Detect which cell encompasses the target text, then output its [x, y] center coordinate. 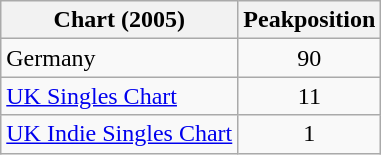
UK Indie Singles Chart [120, 134]
Chart (2005) [120, 20]
1 [310, 134]
11 [310, 96]
Germany [120, 58]
Peakposition [310, 20]
UK Singles Chart [120, 96]
90 [310, 58]
